Pinpoint the cell where the given text exists, returning its (X, Y) midpoint coordinate. 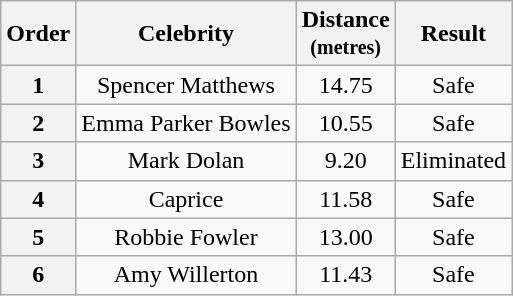
Spencer Matthews (186, 85)
2 (38, 123)
6 (38, 275)
Caprice (186, 199)
11.58 (346, 199)
Emma Parker Bowles (186, 123)
5 (38, 237)
4 (38, 199)
Distance(metres) (346, 34)
Mark Dolan (186, 161)
11.43 (346, 275)
14.75 (346, 85)
Result (453, 34)
3 (38, 161)
9.20 (346, 161)
1 (38, 85)
13.00 (346, 237)
Amy Willerton (186, 275)
Order (38, 34)
Eliminated (453, 161)
10.55 (346, 123)
Celebrity (186, 34)
Robbie Fowler (186, 237)
